Scan for the cell matching the given text and deliver its [X, Y] coordinate at center. 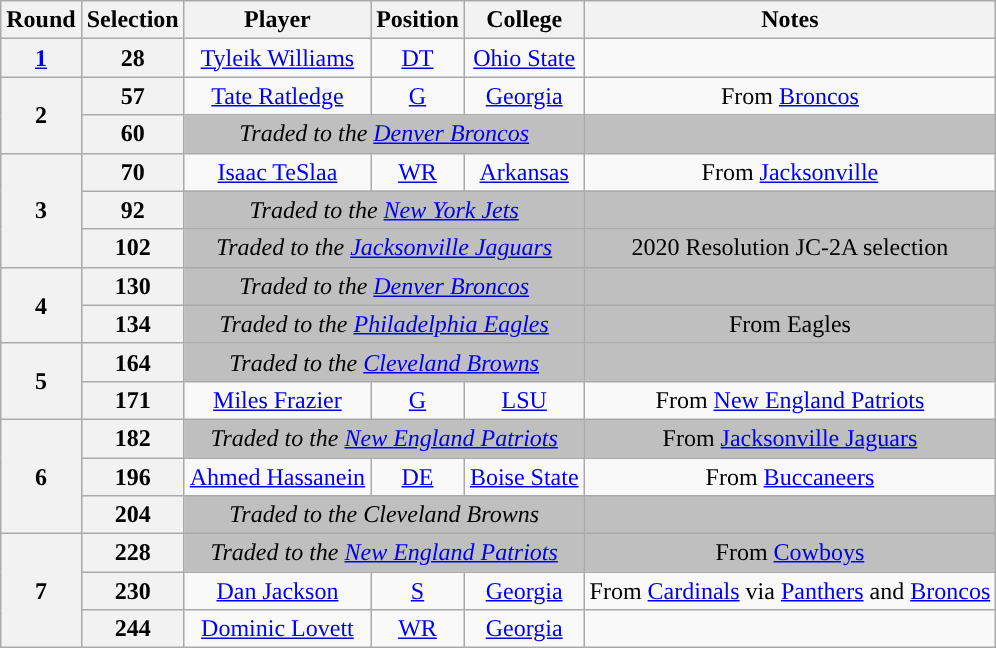
Isaac TeSlaa [277, 172]
Notes [790, 20]
Boise State [524, 477]
5 [41, 381]
S [418, 591]
From Cardinals via Panthers and Broncos [790, 591]
Dan Jackson [277, 591]
From Buccaneers [790, 477]
LSU [524, 400]
230 [132, 591]
From Cowboys [790, 553]
Position [418, 20]
From Jacksonville Jaguars [790, 438]
Tate Ratledge [277, 96]
7 [41, 591]
171 [132, 400]
From Eagles [790, 324]
3 [41, 210]
Traded to the New York Jets [384, 210]
Ohio State [524, 58]
Ahmed Hassanein [277, 477]
60 [132, 134]
Round [41, 20]
102 [132, 248]
Player [277, 20]
92 [132, 210]
182 [132, 438]
28 [132, 58]
Arkansas [524, 172]
6 [41, 476]
1 [41, 58]
130 [132, 286]
57 [132, 96]
134 [132, 324]
From New England Patriots [790, 400]
4 [41, 305]
DE [418, 477]
70 [132, 172]
244 [132, 629]
Traded to the Philadelphia Eagles [384, 324]
Miles Frazier [277, 400]
Dominic Lovett [277, 629]
204 [132, 515]
Traded to the Jacksonville Jaguars [384, 248]
College [524, 20]
From Broncos [790, 96]
Tyleik Williams [277, 58]
Selection [132, 20]
228 [132, 553]
2 [41, 115]
2020 Resolution JC-2A selection [790, 248]
164 [132, 362]
196 [132, 477]
From Jacksonville [790, 172]
DT [418, 58]
